Detect which cell encompasses the target text, then output its (X, Y) center coordinate. 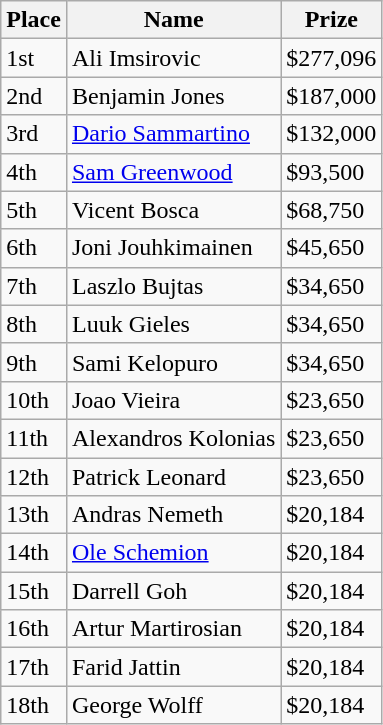
Vicent Bosca (173, 210)
Artur Martirosian (173, 629)
Darrell Goh (173, 591)
6th (34, 248)
$68,750 (332, 210)
3rd (34, 134)
Ali Imsirovic (173, 58)
8th (34, 324)
14th (34, 553)
Patrick Leonard (173, 477)
Farid Jattin (173, 667)
Joao Vieira (173, 400)
10th (34, 400)
5th (34, 210)
15th (34, 591)
Alexandros Kolonias (173, 438)
7th (34, 286)
$187,000 (332, 96)
$93,500 (332, 172)
Laszlo Bujtas (173, 286)
Andras Nemeth (173, 515)
Name (173, 20)
16th (34, 629)
Luuk Gieles (173, 324)
Benjamin Jones (173, 96)
Place (34, 20)
9th (34, 362)
4th (34, 172)
1st (34, 58)
12th (34, 477)
Sami Kelopuro (173, 362)
$45,650 (332, 248)
$277,096 (332, 58)
13th (34, 515)
$132,000 (332, 134)
2nd (34, 96)
Sam Greenwood (173, 172)
Dario Sammartino (173, 134)
Prize (332, 20)
17th (34, 667)
Ole Schemion (173, 553)
Joni Jouhkimainen (173, 248)
18th (34, 705)
George Wolff (173, 705)
11th (34, 438)
